Return the (x, y) coordinate for the center point of the cell that contains the specified text.  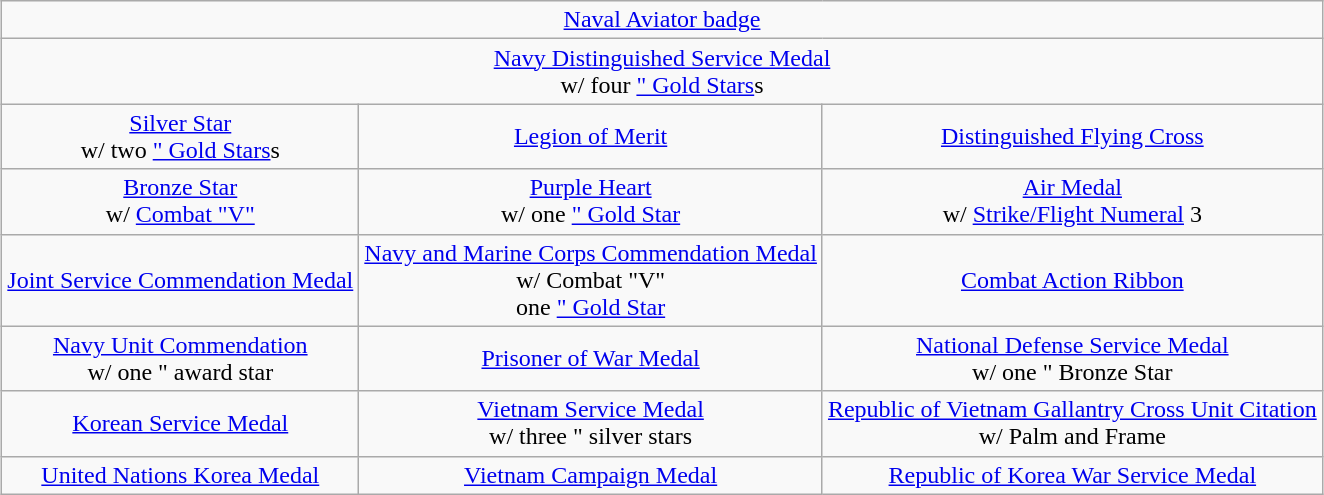
Navy and Marine Corps Commendation Medalw/ Combat "V" one " Gold Star (591, 280)
Purple Heartw/ one " Gold Star (591, 202)
Republic of Korea War Service Medal (1072, 475)
Navy Distinguished Service Medalw/ four " Gold Starss (662, 72)
Air Medalw/ Strike/Flight Numeral 3 (1072, 202)
Prisoner of War Medal (591, 358)
Combat Action Ribbon (1072, 280)
Republic of Vietnam Gallantry Cross Unit Citationw/ Palm and Frame (1072, 424)
Joint Service Commendation Medal (180, 280)
Vietnam Campaign Medal (591, 475)
Legion of Merit (591, 136)
Distinguished Flying Cross (1072, 136)
Korean Service Medal (180, 424)
United Nations Korea Medal (180, 475)
Navy Unit Commendationw/ one " award star (180, 358)
Silver Starw/ two " Gold Starss (180, 136)
Vietnam Service Medalw/ three " silver stars (591, 424)
National Defense Service Medalw/ one " Bronze Star (1072, 358)
Naval Aviator badge (662, 20)
Bronze Starw/ Combat "V" (180, 202)
